Capture the cell that displays the provided text and extract its (X, Y) central coordinate. 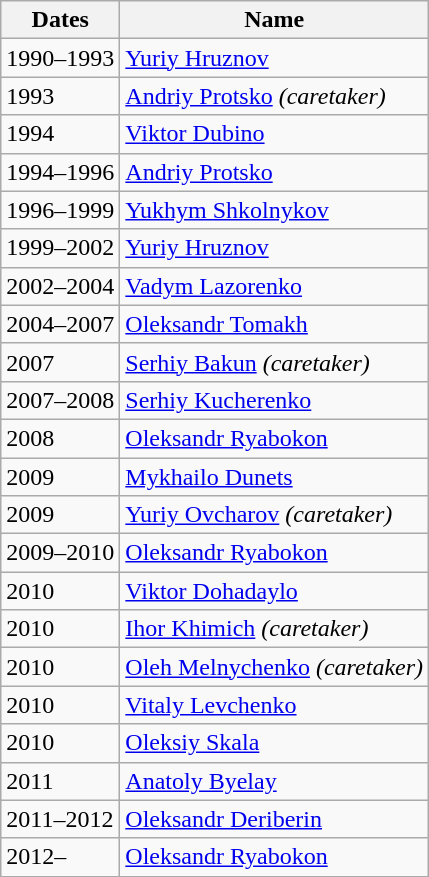
Dates (60, 20)
Oleksiy Skala (274, 743)
1994 (60, 134)
Andriy Protsko (caretaker) (274, 96)
2007 (60, 362)
2011 (60, 781)
Oleh Melnychenko (caretaker) (274, 667)
Mykhailo Dunets (274, 477)
Yuriy Ovcharov (caretaker) (274, 515)
1994–1996 (60, 172)
Vadym Lazorenko (274, 286)
Vitaly Levchenko (274, 705)
Oleksandr Tomakh (274, 324)
2008 (60, 438)
Serhiy Kucherenko (274, 400)
1990–1993 (60, 58)
Oleksandr Deriberin (274, 819)
2009–2010 (60, 553)
1999–2002 (60, 248)
Serhiy Bakun (caretaker) (274, 362)
Name (274, 20)
Anatoly Byelay (274, 781)
2011–2012 (60, 819)
2002–2004 (60, 286)
2007–2008 (60, 400)
1996–1999 (60, 210)
2004–2007 (60, 324)
Ihor Khimich (caretaker) (274, 629)
Yukhym Shkolnykov (274, 210)
Viktor Dohadaylo (274, 591)
2012– (60, 857)
Andriy Protsko (274, 172)
1993 (60, 96)
Viktor Dubino (274, 134)
